Find where the given text appears and provide that cell's center as (x, y) coordinate. 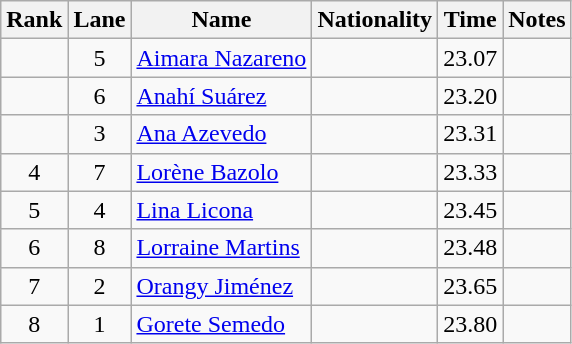
Gorete Semedo (222, 324)
Lane (100, 20)
Time (470, 20)
23.07 (470, 58)
Ana Azevedo (222, 134)
Rank (34, 20)
Name (222, 20)
Lorène Bazolo (222, 172)
Lina Licona (222, 210)
2 (100, 286)
Lorraine Martins (222, 248)
23.33 (470, 172)
Nationality (375, 20)
Notes (537, 20)
3 (100, 134)
23.31 (470, 134)
23.20 (470, 96)
Orangy Jiménez (222, 286)
Anahí Suárez (222, 96)
23.48 (470, 248)
Aimara Nazareno (222, 58)
23.65 (470, 286)
23.45 (470, 210)
1 (100, 324)
23.80 (470, 324)
